Locate the cell with the specified text and output its [X, Y] center coordinate. 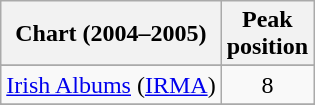
Chart (2004–2005) [111, 34]
8 [267, 85]
Irish Albums (IRMA) [111, 85]
Peakposition [267, 34]
